Determine the [X, Y] coordinate at the center of the cell enclosing the given text.  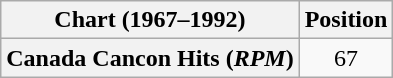
67 [346, 58]
Canada Cancon Hits (RPM) [150, 58]
Position [346, 20]
Chart (1967–1992) [150, 20]
